Output the [X, Y] coordinate of the center of the cell containing the given text.  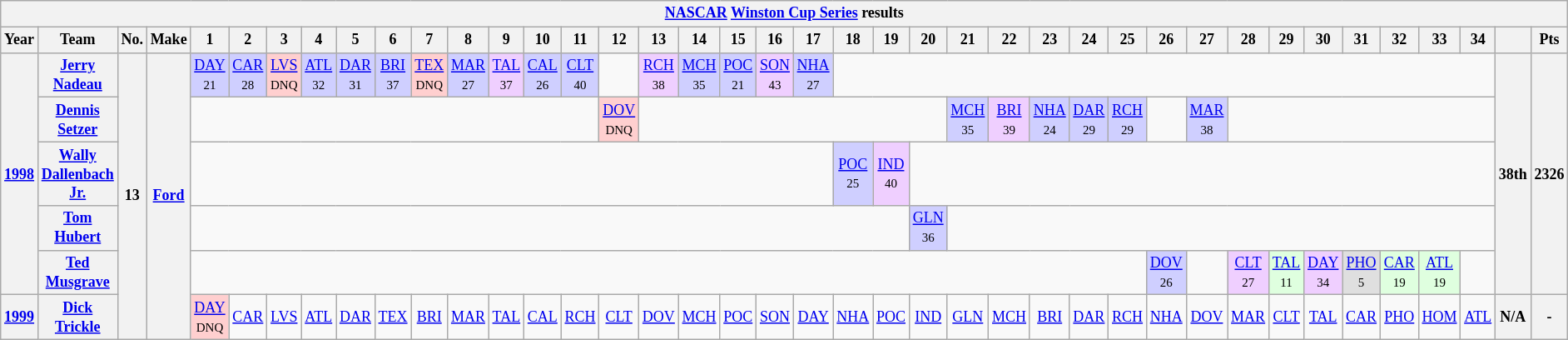
CLT40 [580, 75]
1998 [20, 173]
Ted Musgrave [77, 272]
20 [928, 40]
22 [1010, 40]
TEXDNQ [429, 75]
10 [543, 40]
Dick Trickle [77, 317]
8 [469, 40]
25 [1128, 40]
SON [776, 317]
TAL37 [506, 75]
34 [1478, 40]
NHA24 [1049, 120]
POC21 [738, 75]
CLT27 [1248, 272]
Pts [1550, 40]
Ford [168, 197]
DOVDNQ [619, 120]
RCH29 [1128, 120]
PHO [1399, 317]
BRI37 [393, 75]
12 [619, 40]
Wally Dallenbach Jr. [77, 173]
27 [1207, 40]
11 [580, 40]
LVS [285, 317]
CAR28 [248, 75]
HOM [1440, 317]
17 [813, 40]
ATL32 [319, 75]
NASCAR Winston Cup Series results [784, 13]
15 [738, 40]
38th [1513, 173]
NHA27 [813, 75]
DAR31 [356, 75]
Make [168, 40]
MAR38 [1207, 120]
2326 [1550, 173]
DAR29 [1089, 120]
24 [1089, 40]
IND [928, 317]
Jerry Nadeau [77, 75]
1999 [20, 317]
3 [285, 40]
No. [131, 40]
POC25 [853, 173]
PHO5 [1362, 272]
18 [853, 40]
Tom Hubert [77, 228]
TEX [393, 317]
32 [1399, 40]
19 [891, 40]
- [1550, 317]
DAY34 [1323, 272]
GLN36 [928, 228]
33 [1440, 40]
Team [77, 40]
5 [356, 40]
CAR19 [1399, 272]
4 [319, 40]
30 [1323, 40]
23 [1049, 40]
CAL26 [543, 75]
MAR27 [469, 75]
31 [1362, 40]
7 [429, 40]
ATL19 [1440, 272]
29 [1286, 40]
28 [1248, 40]
SON43 [776, 75]
9 [506, 40]
DOV26 [1166, 272]
21 [968, 40]
26 [1166, 40]
Dennis Setzer [77, 120]
DAY [813, 317]
GLN [968, 317]
N/A [1513, 317]
1 [210, 40]
16 [776, 40]
DAY21 [210, 75]
TAL11 [1286, 272]
BRI39 [1010, 120]
CAL [543, 317]
DAYDNQ [210, 317]
LVSDNQ [285, 75]
Year [20, 40]
IND40 [891, 173]
6 [393, 40]
RCH38 [659, 75]
2 [248, 40]
14 [699, 40]
